Find where the given text appears and provide that cell's center as (x, y) coordinate. 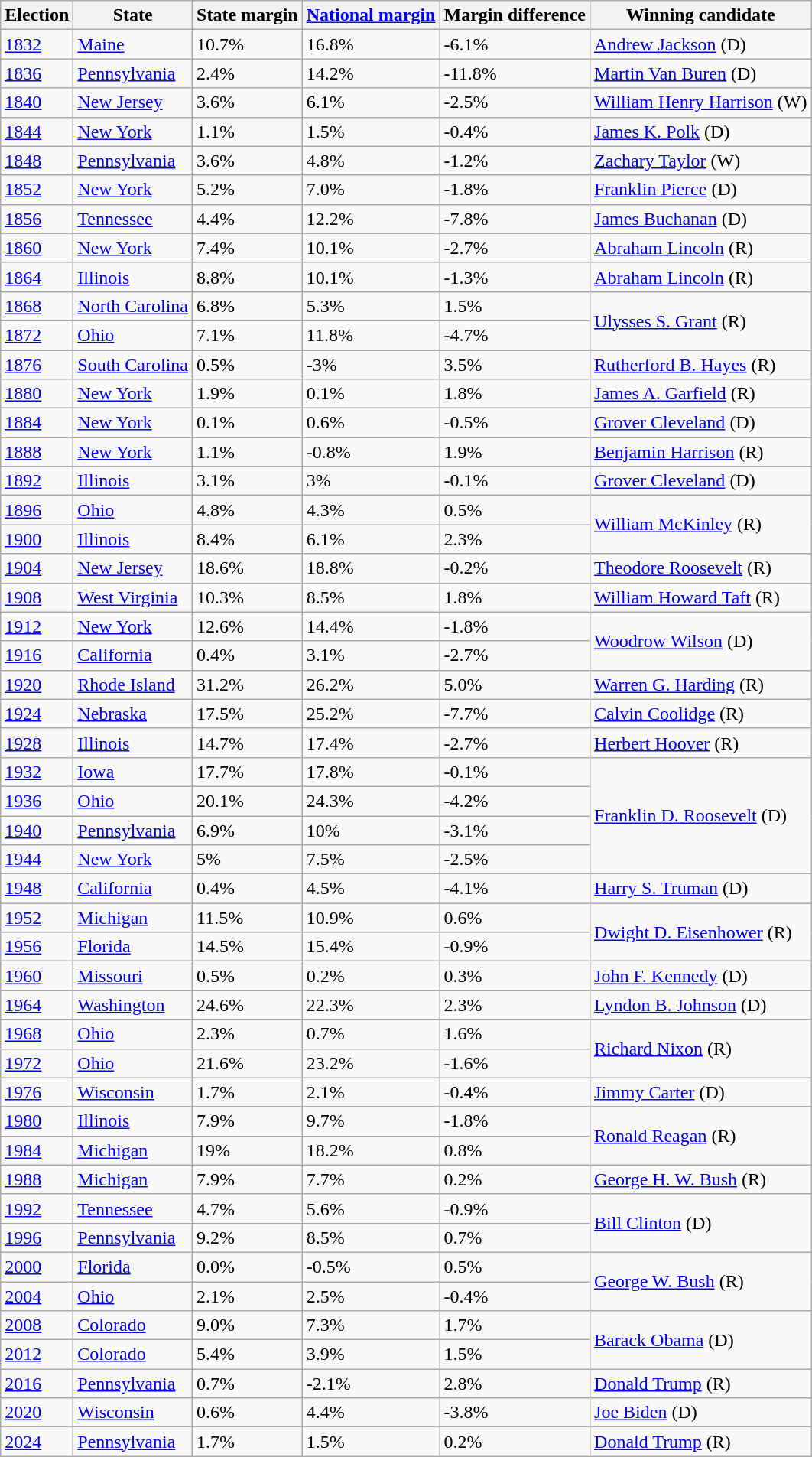
1920 (37, 685)
John F. Kennedy (D) (700, 976)
18.8% (371, 568)
17.8% (371, 772)
Lyndon B. Johnson (D) (700, 1005)
2024 (37, 1442)
1876 (37, 365)
1960 (37, 976)
3.9% (371, 1355)
Dwight D. Eisenhower (R) (700, 932)
10.9% (371, 918)
12.2% (371, 219)
William Henry Harrison (W) (700, 102)
26.2% (371, 685)
-11.8% (515, 73)
1936 (37, 801)
5% (248, 860)
5.0% (515, 685)
1836 (37, 73)
-4.1% (515, 889)
State (133, 15)
2.5% (371, 1296)
7.0% (371, 190)
24.3% (371, 801)
Election (37, 15)
1852 (37, 190)
1976 (37, 1092)
1940 (37, 830)
1844 (37, 132)
Margin difference (515, 15)
2012 (37, 1355)
12.6% (248, 626)
Theodore Roosevelt (R) (700, 568)
9.0% (248, 1325)
24.6% (248, 1005)
-3% (371, 365)
9.2% (248, 1237)
1904 (37, 568)
1952 (37, 918)
James Buchanan (D) (700, 219)
0.0% (248, 1267)
5.6% (371, 1208)
Harry S. Truman (D) (700, 889)
Jimmy Carter (D) (700, 1092)
-6.1% (515, 44)
11.8% (371, 335)
1.6% (515, 1034)
23.2% (371, 1063)
-3.1% (515, 830)
1840 (37, 102)
1924 (37, 714)
14.2% (371, 73)
1992 (37, 1208)
20.1% (248, 801)
7.3% (371, 1325)
4.5% (371, 889)
1868 (37, 306)
2020 (37, 1413)
-1.6% (515, 1063)
15.4% (371, 947)
1968 (37, 1034)
Rhode Island (133, 685)
16.8% (371, 44)
22.3% (371, 1005)
1880 (37, 394)
2016 (37, 1384)
9.7% (371, 1121)
2008 (37, 1325)
1964 (37, 1005)
1872 (37, 335)
7.5% (371, 860)
3.5% (515, 365)
17.5% (248, 714)
5.4% (248, 1355)
17.7% (248, 772)
14.5% (248, 947)
-1.3% (515, 277)
7.4% (248, 248)
10.7% (248, 44)
Iowa (133, 772)
18.2% (371, 1150)
21.6% (248, 1063)
-0.2% (515, 568)
George H. W. Bush (R) (700, 1179)
Woodrow Wilson (D) (700, 641)
Calvin Coolidge (R) (700, 714)
Franklin D. Roosevelt (D) (700, 815)
Ronald Reagan (R) (700, 1136)
-4.2% (515, 801)
1988 (37, 1179)
2.8% (515, 1384)
-7.8% (515, 219)
14.7% (248, 743)
2.4% (248, 73)
0.3% (515, 976)
National margin (371, 15)
1848 (37, 161)
31.2% (248, 685)
1860 (37, 248)
Franklin Pierce (D) (700, 190)
25.2% (371, 714)
6.9% (248, 830)
Benjamin Harrison (R) (700, 452)
18.6% (248, 568)
5.2% (248, 190)
1892 (37, 481)
1972 (37, 1063)
1984 (37, 1150)
1908 (37, 597)
1916 (37, 655)
Missouri (133, 976)
1932 (37, 772)
1832 (37, 44)
Joe Biden (D) (700, 1413)
1884 (37, 423)
Washington (133, 1005)
6.8% (248, 306)
1928 (37, 743)
-4.7% (515, 335)
Bill Clinton (D) (700, 1223)
5.3% (371, 306)
South Carolina (133, 365)
West Virginia (133, 597)
14.4% (371, 626)
11.5% (248, 918)
-0.8% (371, 452)
William McKinley (R) (700, 525)
3% (371, 481)
Barack Obama (D) (700, 1340)
North Carolina (133, 306)
-2.1% (371, 1384)
1956 (37, 947)
Warren G. Harding (R) (700, 685)
Nebraska (133, 714)
-7.7% (515, 714)
-1.2% (515, 161)
James A. Garfield (R) (700, 394)
1980 (37, 1121)
1996 (37, 1237)
8.8% (248, 277)
2000 (37, 1267)
George W. Bush (R) (700, 1281)
Ulysses S. Grant (R) (700, 320)
10.3% (248, 597)
1896 (37, 510)
Zachary Taylor (W) (700, 161)
Herbert Hoover (R) (700, 743)
Martin Van Buren (D) (700, 73)
Winning candidate (700, 15)
4.7% (248, 1208)
1912 (37, 626)
1948 (37, 889)
James K. Polk (D) (700, 132)
19% (248, 1150)
8.4% (248, 539)
7.7% (371, 1179)
Rutherford B. Hayes (R) (700, 365)
4.3% (371, 510)
1864 (37, 277)
1888 (37, 452)
0.8% (515, 1150)
10% (371, 830)
7.1% (248, 335)
State margin (248, 15)
William Howard Taft (R) (700, 597)
1900 (37, 539)
-3.8% (515, 1413)
1856 (37, 219)
1944 (37, 860)
Maine (133, 44)
2004 (37, 1296)
Richard Nixon (R) (700, 1049)
17.4% (371, 743)
Andrew Jackson (D) (700, 44)
